Capture the cell that displays the provided text and extract its [x, y] central coordinate. 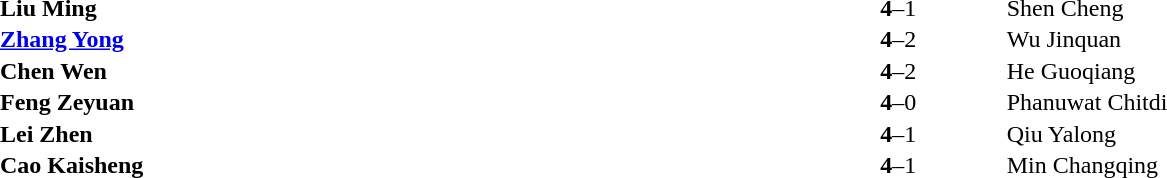
4–1 [898, 134]
4–0 [898, 103]
